For the text-containing cell, return its midpoint in [X, Y] coordinate format. 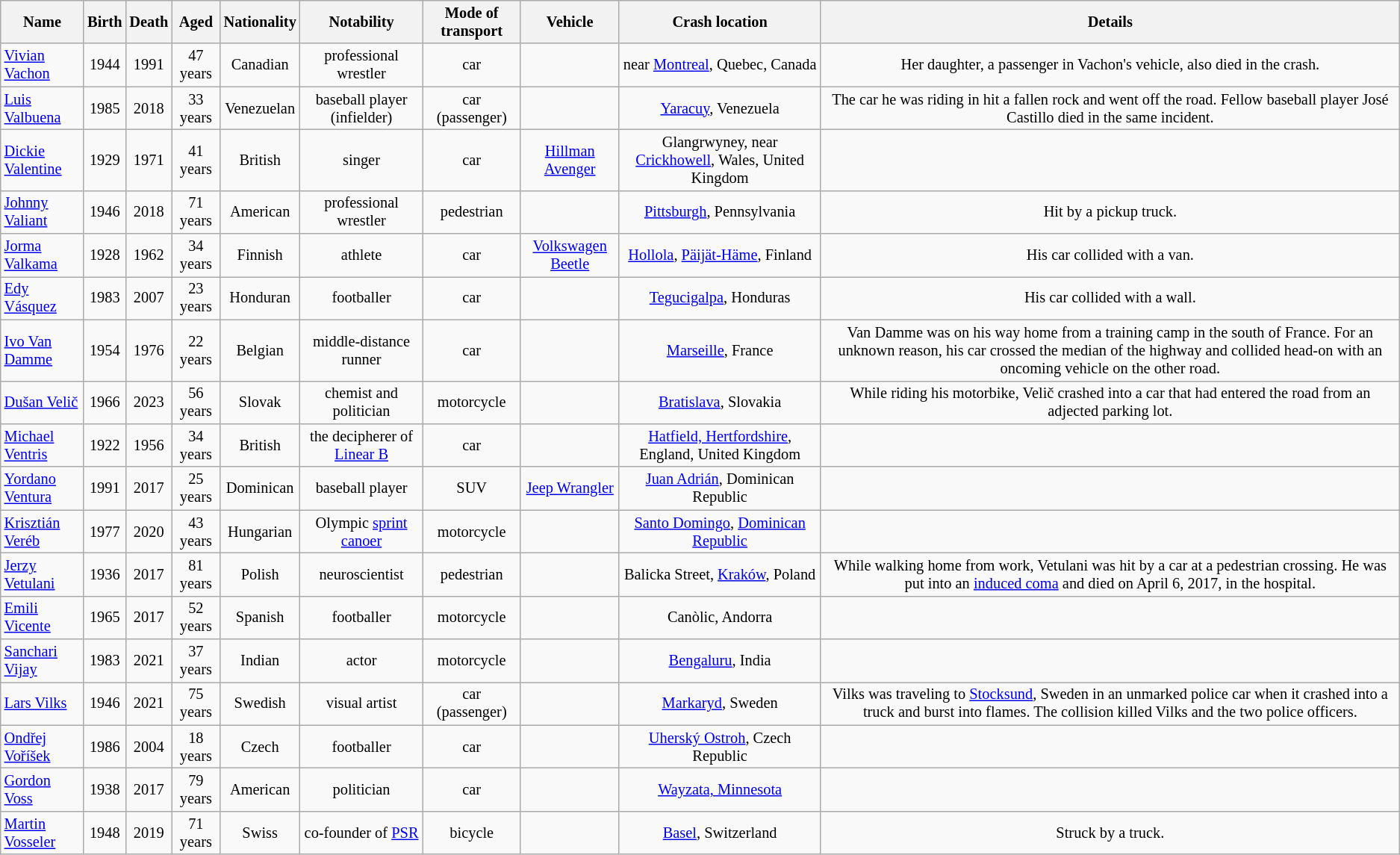
Her daughter, a passenger in Vachon's vehicle, also died in the crash. [1110, 65]
1976 [149, 350]
Tegucigalpa, Honduras [720, 298]
Hollola, Päijät-Häme, Finland [720, 255]
Honduran [260, 298]
56 years [196, 402]
Nationality [260, 22]
1986 [105, 747]
1956 [149, 445]
1936 [105, 574]
Michael Ventris [42, 445]
baseball player (infielder) [361, 108]
Santo Domingo, Dominican Republic [720, 532]
co-founder of PSR [361, 833]
18 years [196, 747]
Ivo Van Damme [42, 350]
Edy Vásquez [42, 298]
Pittsburgh, Pennsylvania [720, 212]
2023 [149, 402]
1944 [105, 65]
middle-distance runner [361, 350]
Johnny Valiant [42, 212]
79 years [196, 789]
Volkswagen Beetle [570, 255]
Sanchari Vijay [42, 661]
visual artist [361, 703]
1971 [149, 160]
Dickie Valentine [42, 160]
52 years [196, 618]
Glangrwyney, near Crickhowell, Wales, United Kingdom [720, 160]
Struck by a truck. [1110, 833]
actor [361, 661]
Ondřej Voříšek [42, 747]
41 years [196, 160]
His car collided with a wall. [1110, 298]
Bengaluru, India [720, 661]
Polish [260, 574]
chemist and politician [361, 402]
Uherský Ostroh, Czech Republic [720, 747]
Crash location [720, 22]
Spanish [260, 618]
75 years [196, 703]
Aged [196, 22]
Emili Vicente [42, 618]
Juan Adrián, Dominican Republic [720, 488]
Marseille, France [720, 350]
2007 [149, 298]
The car he was riding in hit a fallen rock and went off the road. Fellow baseball player José Castillo died in the same incident. [1110, 108]
Death [149, 22]
Wayzata, Minnesota [720, 789]
1966 [105, 402]
Balicka Street, Kraków, Poland [720, 574]
baseball player [361, 488]
Canòlic, Andorra [720, 618]
politician [361, 789]
Notability [361, 22]
While riding his motorbike, Velič crashed into a car that had entered the road from an adjected parking lot. [1110, 402]
2004 [149, 747]
SUV [472, 488]
23 years [196, 298]
Hungarian [260, 532]
Details [1110, 22]
Dušan Velič [42, 402]
Hillman Avenger [570, 160]
81 years [196, 574]
1929 [105, 160]
Hatfield, Hertfordshire, England, United Kingdom [720, 445]
Name [42, 22]
47 years [196, 65]
Dominican [260, 488]
1928 [105, 255]
1938 [105, 789]
Mode of transport [472, 22]
Belgian [260, 350]
1965 [105, 618]
Luis Valbuena [42, 108]
Jeep Wrangler [570, 488]
Gordon Voss [42, 789]
Czech [260, 747]
22 years [196, 350]
Hit by a pickup truck. [1110, 212]
His car collided with a van. [1110, 255]
37 years [196, 661]
athlete [361, 255]
Vivian Vachon [42, 65]
Martin Vosseler [42, 833]
the decipherer of Linear B [361, 445]
1922 [105, 445]
1948 [105, 833]
1962 [149, 255]
Yordano Ventura [42, 488]
Indian [260, 661]
Canadian [260, 65]
Basel, Switzerland [720, 833]
Jerzy Vetulani [42, 574]
Yaracuy, Venezuela [720, 108]
Birth [105, 22]
Venezuelan [260, 108]
near Montreal, Quebec, Canada [720, 65]
Slovak [260, 402]
43 years [196, 532]
Finnish [260, 255]
Markaryd, Sweden [720, 703]
25 years [196, 488]
1985 [105, 108]
1977 [105, 532]
Krisztián Veréb [42, 532]
singer [361, 160]
33 years [196, 108]
neuroscientist [361, 574]
Lars Vilks [42, 703]
Bratislava, Slovakia [720, 402]
2020 [149, 532]
Swiss [260, 833]
Jorma Valkama [42, 255]
Swedish [260, 703]
Vehicle [570, 22]
2019 [149, 833]
Olympic sprint canoer [361, 532]
1954 [105, 350]
bicycle [472, 833]
